Determine the (X, Y) coordinate at the center of the cell enclosing the given text.  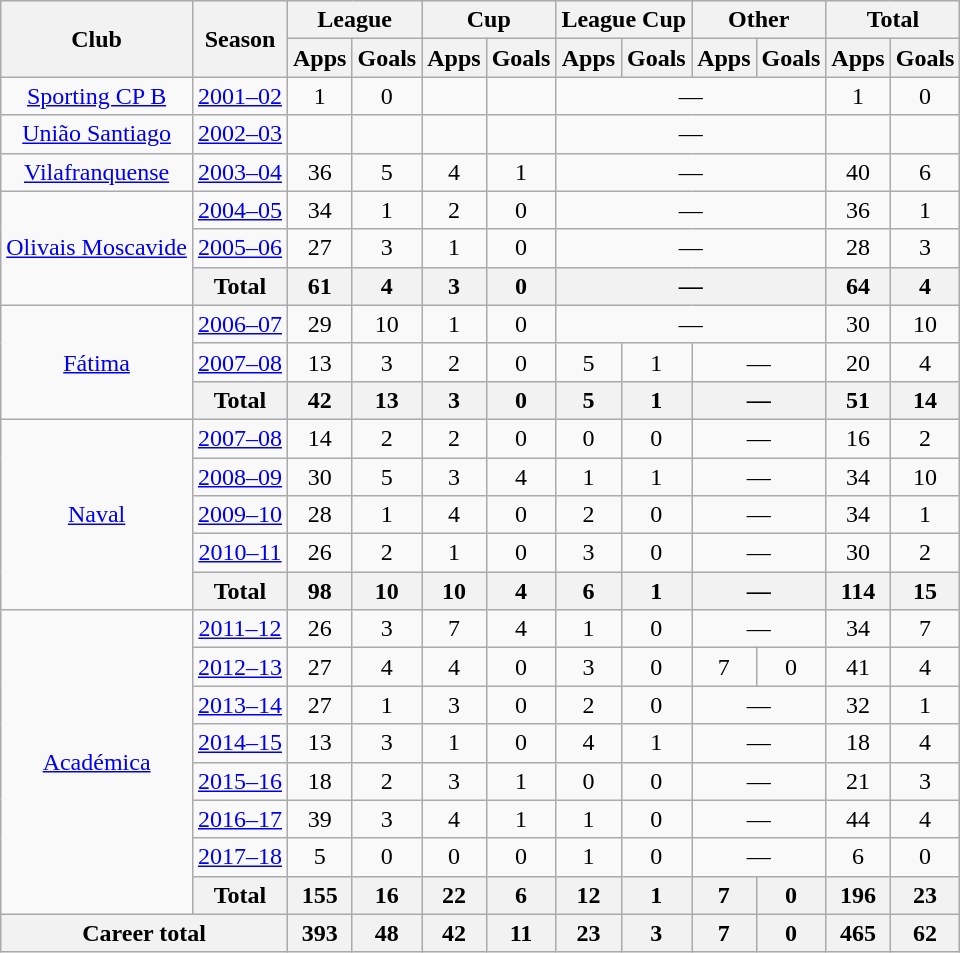
2013–14 (240, 705)
2003–04 (240, 172)
League (355, 20)
2016–17 (240, 819)
2009–10 (240, 515)
21 (858, 781)
393 (320, 933)
2002–03 (240, 134)
2012–13 (240, 667)
2005–06 (240, 248)
11 (521, 933)
Other (759, 20)
41 (858, 667)
40 (858, 172)
62 (925, 933)
15 (925, 591)
Académica (97, 762)
Career total (144, 933)
2010–11 (240, 553)
44 (858, 819)
155 (320, 895)
61 (320, 286)
48 (387, 933)
39 (320, 819)
2011–12 (240, 629)
98 (320, 591)
465 (858, 933)
196 (858, 895)
Fátima (97, 362)
2014–15 (240, 743)
64 (858, 286)
114 (858, 591)
20 (858, 362)
51 (858, 400)
2015–16 (240, 781)
2001–02 (240, 96)
22 (454, 895)
União Santiago (97, 134)
2008–09 (240, 477)
2004–05 (240, 210)
32 (858, 705)
29 (320, 324)
Naval (97, 514)
2017–18 (240, 857)
League Cup (624, 20)
2006–07 (240, 324)
Cup (489, 20)
12 (588, 895)
Club (97, 39)
Season (240, 39)
Vilafranquense (97, 172)
Olivais Moscavide (97, 248)
Sporting CP B (97, 96)
